Determine the [x, y] coordinate at the center of the cell enclosing the given text.  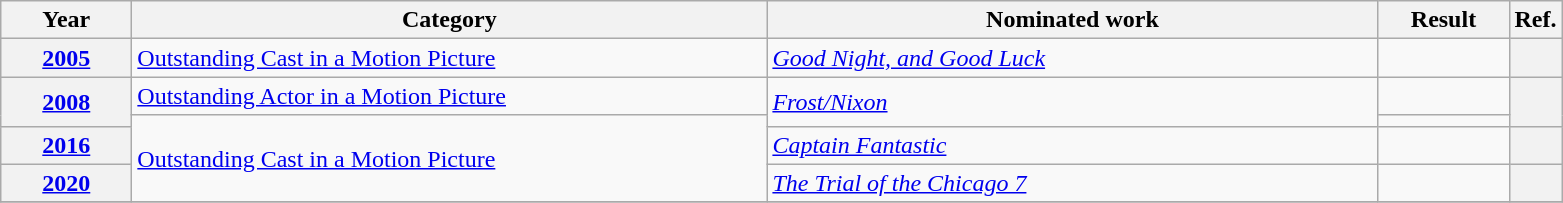
Nominated work [1072, 20]
Ref. [1536, 20]
Result [1444, 20]
Good Night, and Good Luck [1072, 58]
Frost/Nixon [1072, 102]
The Trial of the Chicago 7 [1072, 183]
Outstanding Actor in a Motion Picture [450, 96]
2016 [66, 145]
Captain Fantastic [1072, 145]
2005 [66, 58]
Category [450, 20]
2008 [66, 102]
Year [66, 20]
2020 [66, 183]
